Detect which cell encompasses the target text, then output its [x, y] center coordinate. 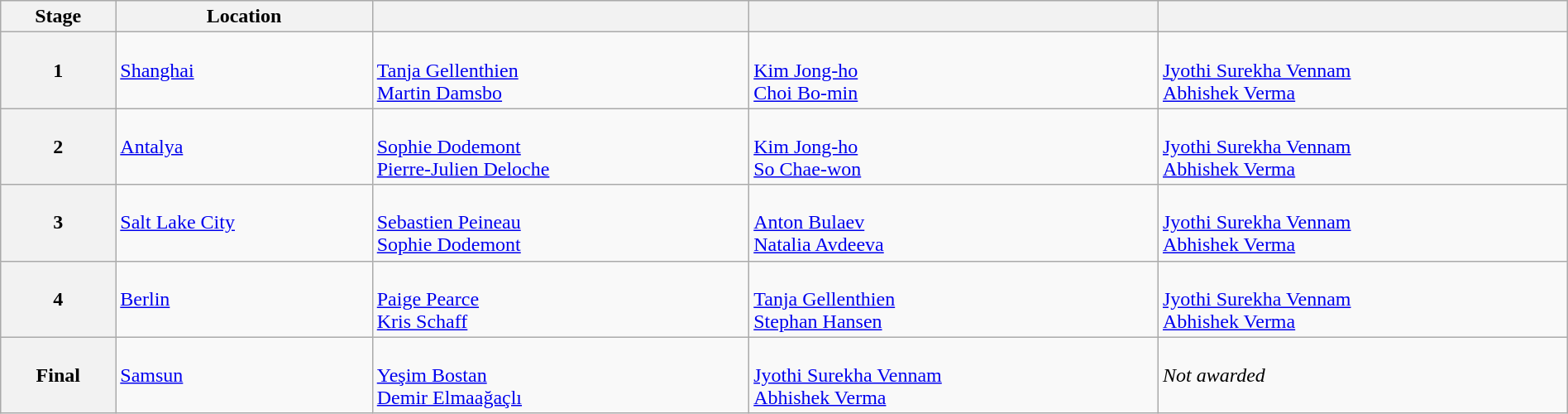
4 [58, 299]
Antalya [244, 147]
Salt Lake City [244, 223]
Tanja Gellenthien Stephan Hansen [954, 299]
Anton Bulaev Natalia Avdeeva [954, 223]
1 [58, 70]
Yeşim Bostan Demir Elmaağaçlı [561, 375]
3 [58, 223]
Not awarded [1363, 375]
Samsun [244, 375]
Location [244, 17]
2 [58, 147]
Paige Pearce Kris Schaff [561, 299]
Stage [58, 17]
Berlin [244, 299]
Sebastien Peineau Sophie Dodemont [561, 223]
Kim Jong-ho So Chae-won [954, 147]
Sophie Dodemont Pierre-Julien Deloche [561, 147]
Final [58, 375]
Kim Jong-ho Choi Bo-min [954, 70]
Shanghai [244, 70]
Tanja Gellenthien Martin Damsbo [561, 70]
